Search for the cell housing the specified text and yield its (x, y) center coordinate. 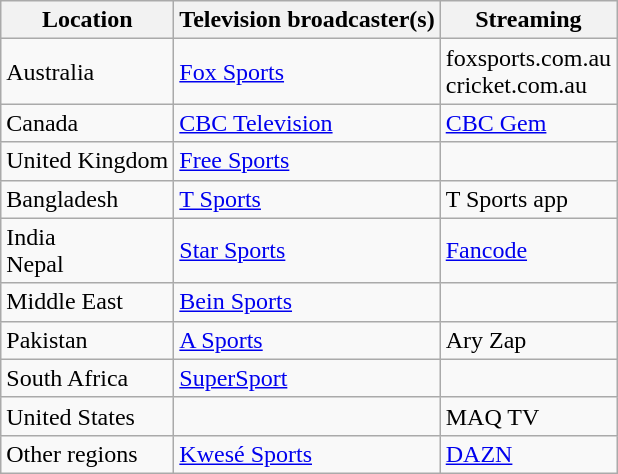
Australia (88, 72)
MAQ TV (528, 416)
Kwesé Sports (307, 454)
T Sports (307, 199)
T Sports app (528, 199)
A Sports (307, 340)
Canada (88, 123)
CBC Television (307, 123)
Location (88, 20)
Other regions (88, 454)
Bangladesh (88, 199)
IndiaNepal (88, 250)
DAZN (528, 454)
Star Sports (307, 250)
Bein Sports (307, 302)
United Kingdom (88, 161)
Streaming (528, 20)
Free Sports (307, 161)
South Africa (88, 378)
Television broadcaster(s) (307, 20)
CBC Gem (528, 123)
Fox Sports (307, 72)
United States (88, 416)
Fancode (528, 250)
SuperSport (307, 378)
foxsports.com.aucricket.com.au (528, 72)
Ary Zap (528, 340)
Middle East (88, 302)
Pakistan (88, 340)
